Find where the given text appears and provide that cell's center as (x, y) coordinate. 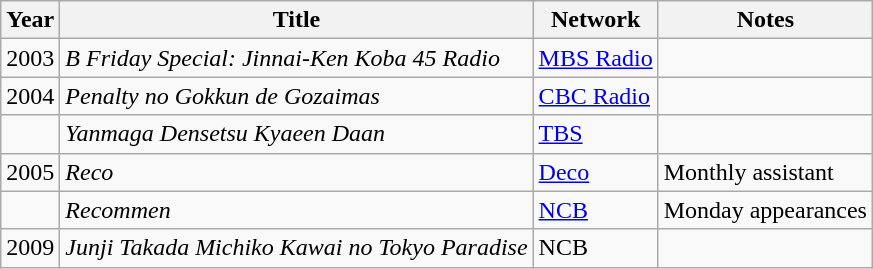
2005 (30, 172)
Monthly assistant (765, 172)
2003 (30, 58)
B Friday Special: Jinnai-Ken Koba 45 Radio (296, 58)
MBS Radio (596, 58)
2009 (30, 248)
Deco (596, 172)
TBS (596, 134)
Year (30, 20)
Reco (296, 172)
Recommen (296, 210)
Network (596, 20)
Penalty no Gokkun de Gozaimas (296, 96)
CBC Radio (596, 96)
Notes (765, 20)
Title (296, 20)
Junji Takada Michiko Kawai no Tokyo Paradise (296, 248)
Yanmaga Densetsu Kyaeen Daan (296, 134)
2004 (30, 96)
Monday appearances (765, 210)
